Scan for the cell matching the given text and deliver its (x, y) coordinate at center. 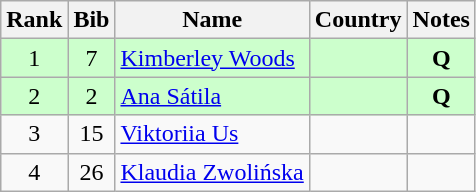
15 (92, 134)
26 (92, 172)
4 (34, 172)
Country (358, 20)
Bib (92, 20)
Klaudia Zwolińska (212, 172)
Name (212, 20)
Kimberley Woods (212, 58)
Ana Sátila (212, 96)
7 (92, 58)
Rank (34, 20)
1 (34, 58)
Notes (441, 20)
3 (34, 134)
Viktoriia Us (212, 134)
